Output the (x, y) coordinate of the center of the cell containing the given text.  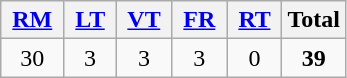
LT (90, 20)
FR (200, 20)
VT (144, 20)
39 (314, 58)
Total (314, 20)
RT (254, 20)
RM (32, 20)
0 (254, 58)
30 (32, 58)
